Extract the (X, Y) coordinate from the center of the cell holding the provided text.  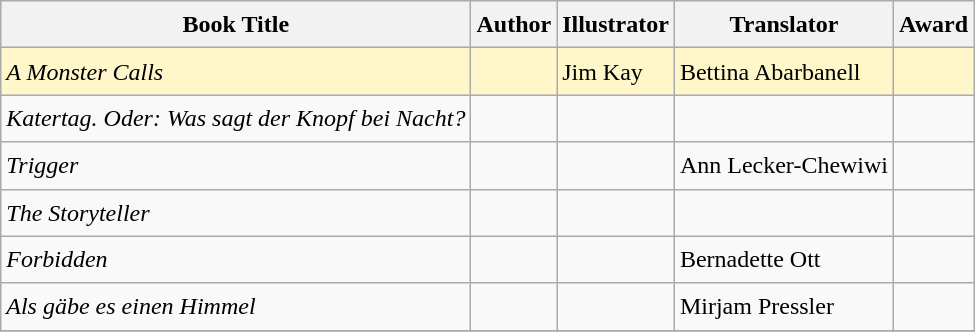
Ann Lecker-Chewiwi (784, 166)
Author (514, 24)
Mirjam Pressler (784, 306)
Illustrator (616, 24)
The Storyteller (236, 212)
Jim Kay (616, 72)
Katertag. Oder: Was sagt der Knopf bei Nacht? (236, 118)
Trigger (236, 166)
Forbidden (236, 260)
Book Title (236, 24)
Award (934, 24)
Bettina Abarbanell (784, 72)
A Monster Calls (236, 72)
Als gäbe es einen Himmel (236, 306)
Translator (784, 24)
Bernadette Ott (784, 260)
